Capture the cell that displays the provided text and extract its [x, y] central coordinate. 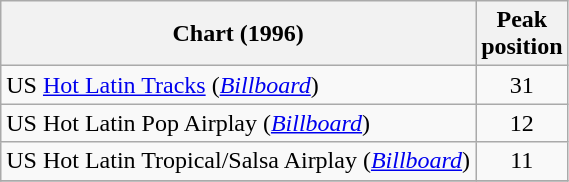
Peakposition [522, 34]
US Hot Latin Pop Airplay (Billboard) [238, 123]
Chart (1996) [238, 34]
31 [522, 85]
US Hot Latin Tracks (Billboard) [238, 85]
12 [522, 123]
11 [522, 161]
US Hot Latin Tropical/Salsa Airplay (Billboard) [238, 161]
